Scan for the cell matching the given text and deliver its [x, y] coordinate at center. 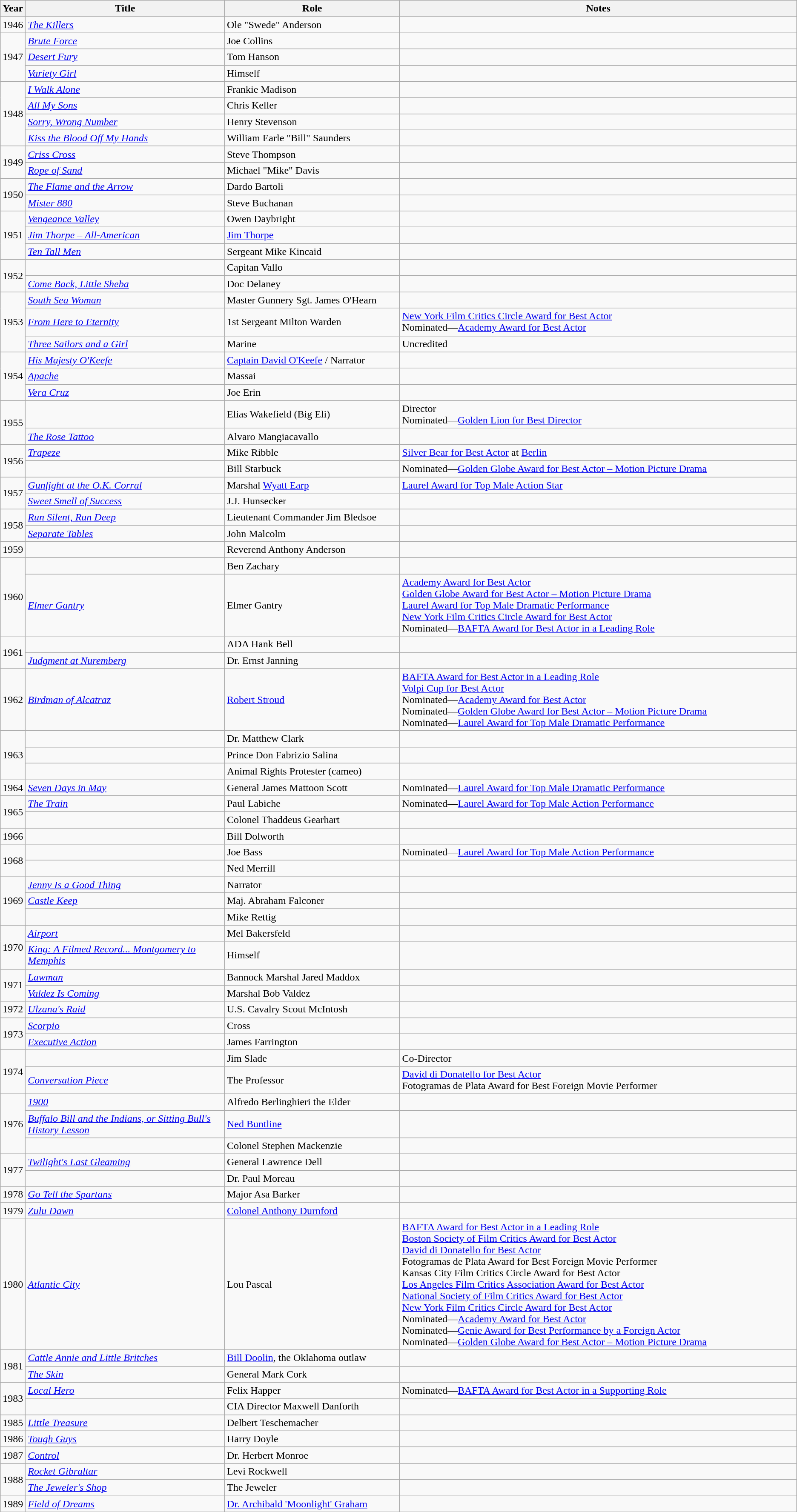
1976 [13, 1123]
Brute Force [125, 41]
Dr. Matthew Clark [312, 739]
The Killers [125, 25]
Bill Doolin, the Oklahoma outlaw [312, 1358]
King: A Filmed Record... Montgomery to Memphis [125, 955]
1956 [13, 460]
Maj. Abraham Falconer [312, 901]
Dr. Paul Moreau [312, 1178]
1971 [13, 985]
Alvaro Mangiacavallo [312, 436]
Narrator [312, 885]
1951 [13, 235]
Dardo Bartoli [312, 186]
Ned Merrill [312, 869]
From Here to Eternity [125, 322]
Come Back, Little Sheba [125, 284]
Zulu Dawn [125, 1211]
1948 [13, 114]
James Farrington [312, 1042]
1963 [13, 755]
Year [13, 9]
William Earle "Bill" Saunders [312, 138]
Conversation Piece [125, 1080]
1981 [13, 1366]
1985 [13, 1423]
Dr. Archibald 'Moonlight' Graham [312, 1503]
The Flame and the Arrow [125, 186]
Jim Slade [312, 1058]
Title [125, 9]
1st Sergeant Milton Warden [312, 322]
1946 [13, 25]
Major Asa Barker [312, 1195]
Bill Starbuck [312, 469]
DirectorNominated—Golden Lion for Best Director [598, 414]
Felix Happer [312, 1390]
1969 [13, 901]
Ben Zachary [312, 566]
Uncredited [598, 344]
Cattle Annie and Little Britches [125, 1358]
Reverend Anthony Anderson [312, 550]
Doc Delaney [312, 284]
1978 [13, 1195]
Jim Thorpe [312, 235]
1986 [13, 1439]
Paul Labiche [312, 803]
Desert Fury [125, 57]
Robert Stroud [312, 700]
Colonel Stephen Mackenzie [312, 1146]
Laurel Award for Top Male Action Star [598, 485]
Captain David O'Keefe / Narrator [312, 360]
I Walk Alone [125, 89]
U.S. Cavalry Scout McIntosh [312, 1009]
Sorry, Wrong Number [125, 122]
Mister 880 [125, 203]
South Sea Woman [125, 300]
Joe Collins [312, 41]
Henry Stevenson [312, 122]
1977 [13, 1170]
Animal Rights Protester (cameo) [312, 771]
Ulzana's Raid [125, 1009]
Jenny Is a Good Thing [125, 885]
The Jeweler [312, 1487]
Steve Thompson [312, 154]
1980 [13, 1284]
Alfredo Berlinghieri the Elder [312, 1102]
Valdez Is Coming [125, 993]
1953 [13, 322]
1950 [13, 194]
Marine [312, 344]
Owen Daybright [312, 219]
Separate Tables [125, 534]
Judgment at Nuremberg [125, 660]
1979 [13, 1211]
1954 [13, 376]
Gunfight at the O.K. Corral [125, 485]
New York Film Critics Circle Award for Best ActorNominated—Academy Award for Best Actor [598, 322]
1959 [13, 550]
Rope of Sand [125, 170]
1964 [13, 787]
1949 [13, 162]
Mike Rettig [312, 917]
Scorpio [125, 1026]
1961 [13, 652]
The Skin [125, 1374]
1962 [13, 700]
John Malcolm [312, 534]
Levi Rockwell [312, 1471]
Twilight's Last Gleaming [125, 1162]
Tough Guys [125, 1439]
Steve Buchanan [312, 203]
Joe Bass [312, 852]
Executive Action [125, 1042]
Harry Doyle [312, 1439]
Dr. Herbert Monroe [312, 1455]
The Train [125, 803]
His Majesty O'Keefe [125, 360]
Silver Bear for Best Actor at Berlin [598, 452]
Jim Thorpe – All-American [125, 235]
Rocket Gibraltar [125, 1471]
1952 [13, 276]
Run Silent, Run Deep [125, 517]
All My Sons [125, 106]
1968 [13, 860]
Bannock Marshal Jared Maddox [312, 977]
1960 [13, 597]
Birdman of Alcatraz [125, 700]
Kiss the Blood Off My Hands [125, 138]
Mike Ribble [312, 452]
Nominated—Laurel Award for Top Male Dramatic Performance [598, 787]
Capitan Vallo [312, 268]
David di Donatello for Best ActorFotogramas de Plata Award for Best Foreign Movie Performer [598, 1080]
Three Sailors and a Girl [125, 344]
Cross [312, 1026]
ADA Hank Bell [312, 644]
1955 [13, 422]
1958 [13, 526]
Role [312, 9]
Sergeant Mike Kincaid [312, 252]
Criss Cross [125, 154]
1957 [13, 493]
Apache [125, 376]
Mel Bakersfeld [312, 933]
1974 [13, 1072]
1983 [13, 1398]
Prince Don Fabrizio Salina [312, 755]
1972 [13, 1009]
CIA Director Maxwell Danforth [312, 1406]
Bill Dolworth [312, 836]
Go Tell the Spartans [125, 1195]
1965 [13, 812]
Sweet Smell of Success [125, 501]
The Professor [312, 1080]
Lou Pascal [312, 1284]
Lawman [125, 977]
Joe Erin [312, 392]
1987 [13, 1455]
Dr. Ernst Janning [312, 660]
Marshal Wyatt Earp [312, 485]
Colonel Thaddeus Gearhart [312, 820]
1900 [125, 1102]
Airport [125, 933]
Marshal Bob Valdez [312, 993]
Delbert Teschemacher [312, 1423]
Chris Keller [312, 106]
Local Hero [125, 1390]
Michael "Mike" Davis [312, 170]
1947 [13, 57]
Vengeance Valley [125, 219]
J.J. Hunsecker [312, 501]
Little Treasure [125, 1423]
General Lawrence Dell [312, 1162]
Control [125, 1455]
Seven Days in May [125, 787]
Variety Girl [125, 73]
Master Gunnery Sgt. James O'Hearn [312, 300]
Lieutenant Commander Jim Bledsoe [312, 517]
Massai [312, 376]
Elias Wakefield (Big Eli) [312, 414]
Tom Hanson [312, 57]
Frankie Madison [312, 89]
Notes [598, 9]
Ten Tall Men [125, 252]
1973 [13, 1034]
Co-Director [598, 1058]
Field of Dreams [125, 1503]
Colonel Anthony Durnford [312, 1211]
1970 [13, 947]
1988 [13, 1479]
Castle Keep [125, 901]
Ole "Swede" Anderson [312, 25]
Trapeze [125, 452]
1966 [13, 836]
Nominated—Golden Globe Award for Best Actor – Motion Picture Drama [598, 469]
Nominated—BAFTA Award for Best Actor in a Supporting Role [598, 1390]
The Rose Tattoo [125, 436]
Buffalo Bill and the Indians, or Sitting Bull's History Lesson [125, 1123]
1989 [13, 1503]
Atlantic City [125, 1284]
Ned Buntline [312, 1123]
Vera Cruz [125, 392]
General Mark Cork [312, 1374]
The Jeweler's Shop [125, 1487]
General James Mattoon Scott [312, 787]
